From the cell containing the given text, extract its center point as (X, Y) coordinate. 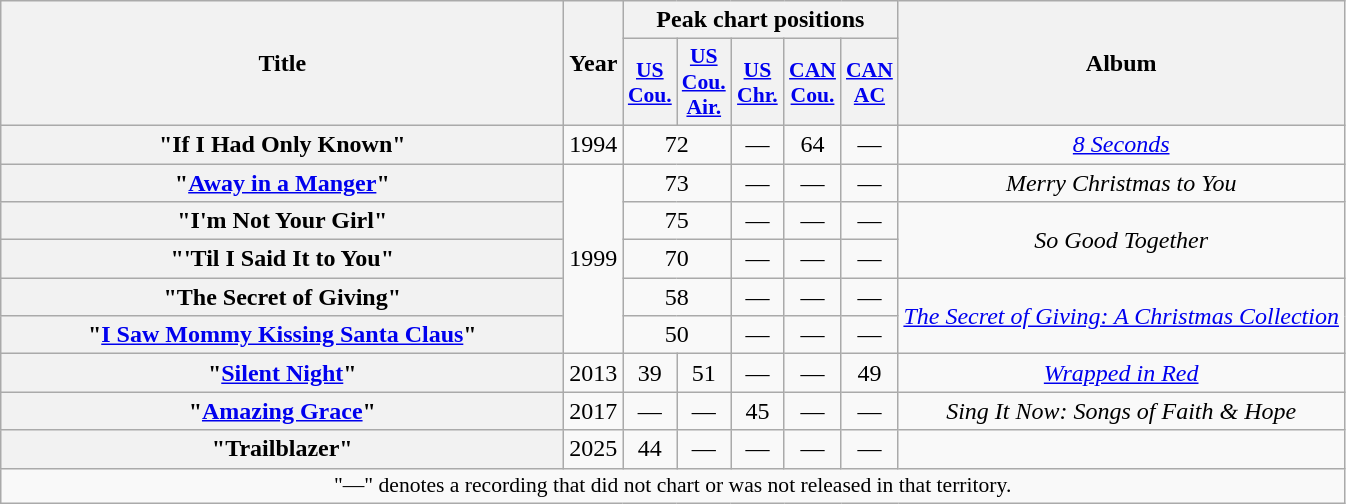
2013 (594, 373)
CANAC (870, 82)
1999 (594, 259)
1994 (594, 144)
"I'm Not Your Girl" (282, 221)
58 (677, 297)
"Away in a Manger" (282, 183)
Wrapped in Red (1122, 373)
USCou. (650, 82)
"—" denotes a recording that did not chart or was not released in that territory. (673, 486)
Peak chart positions (760, 20)
USCou.Air. (704, 82)
50 (677, 335)
"The Secret of Giving" (282, 297)
So Good Together (1122, 240)
2017 (594, 411)
8 Seconds (1122, 144)
51 (704, 373)
USChr. (758, 82)
"Trailblazer" (282, 449)
49 (870, 373)
73 (677, 183)
2025 (594, 449)
Title (282, 64)
39 (650, 373)
64 (812, 144)
44 (650, 449)
"Amazing Grace" (282, 411)
45 (758, 411)
"I Saw Mommy Kissing Santa Claus" (282, 335)
Sing It Now: Songs of Faith & Hope (1122, 411)
"'Til I Said It to You" (282, 259)
"If I Had Only Known" (282, 144)
The Secret of Giving: A Christmas Collection (1122, 316)
75 (677, 221)
Year (594, 64)
Merry Christmas to You (1122, 183)
70 (677, 259)
"Silent Night" (282, 373)
CANCou. (812, 82)
Album (1122, 64)
72 (677, 144)
